Return (X, Y) of the center of cell containing provided text 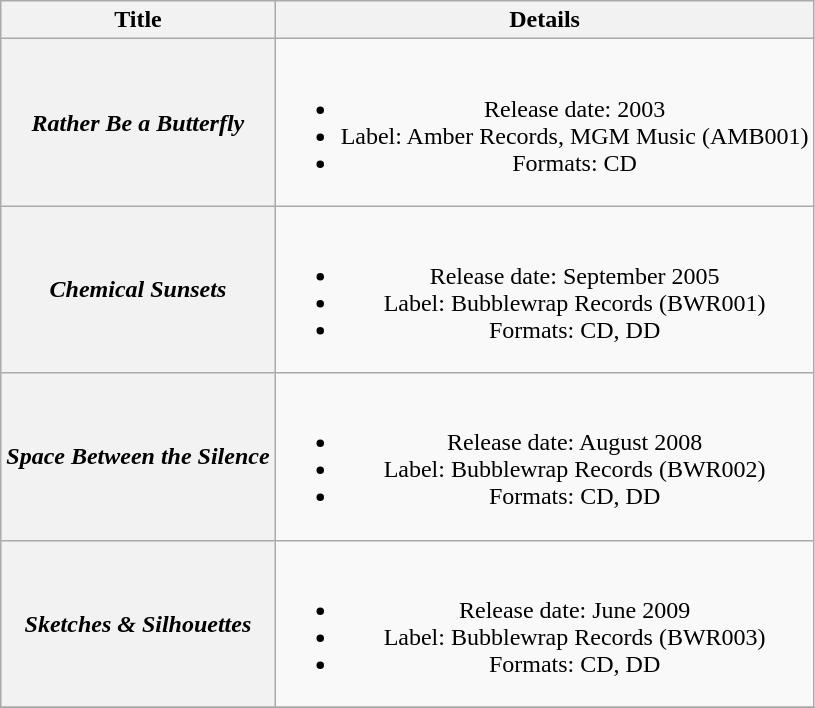
Title (138, 20)
Space Between the Silence (138, 456)
Rather Be a Butterfly (138, 122)
Release date: August 2008Label: Bubblewrap Records (BWR002)Formats: CD, DD (544, 456)
Release date: September 2005Label: Bubblewrap Records (BWR001)Formats: CD, DD (544, 290)
Sketches & Silhouettes (138, 624)
Release date: June 2009Label: Bubblewrap Records (BWR003)Formats: CD, DD (544, 624)
Release date: 2003Label: Amber Records, MGM Music (AMB001)Formats: CD (544, 122)
Details (544, 20)
Chemical Sunsets (138, 290)
